Return [x, y] of the center of cell containing provided text 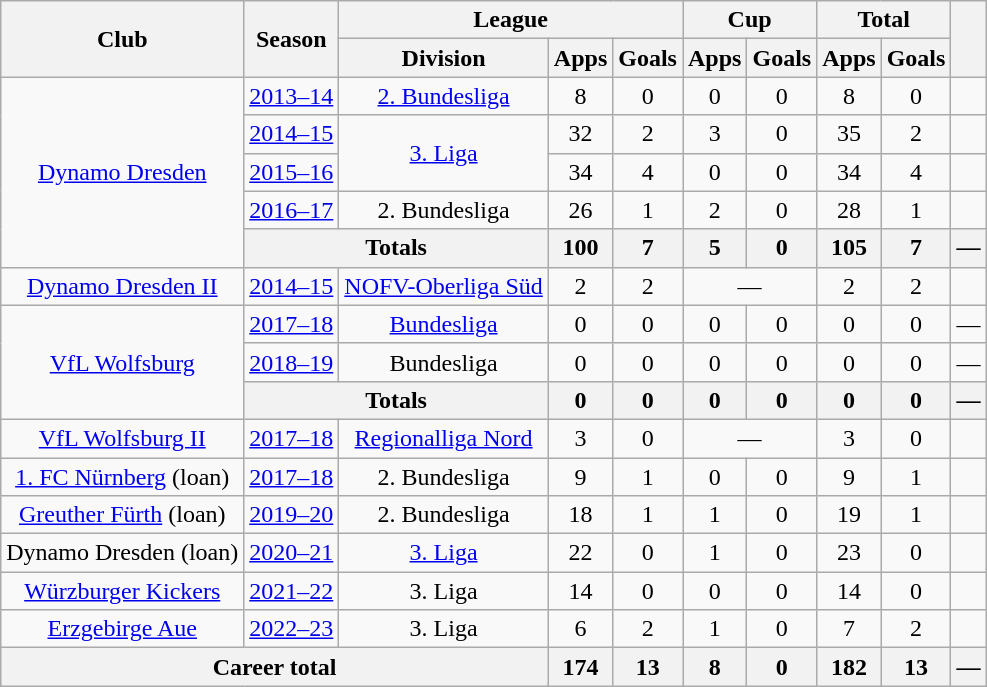
NOFV-Oberliga Süd [444, 286]
Club [122, 39]
VfL Wolfsburg II [122, 438]
100 [580, 248]
Erzgebirge Aue [122, 629]
28 [849, 210]
182 [849, 667]
18 [580, 515]
2018–19 [292, 362]
23 [849, 553]
Regionalliga Nord [444, 438]
174 [580, 667]
Division [444, 58]
League [511, 20]
105 [849, 248]
5 [714, 248]
35 [849, 134]
2019–20 [292, 515]
Greuther Fürth (loan) [122, 515]
1. FC Nürnberg (loan) [122, 477]
Dynamo Dresden [122, 172]
Cup [749, 20]
32 [580, 134]
Total [884, 20]
Dynamo Dresden II [122, 286]
2021–22 [292, 591]
Season [292, 39]
6 [580, 629]
VfL Wolfsburg [122, 362]
Career total [275, 667]
22 [580, 553]
2015–16 [292, 172]
2022–23 [292, 629]
Würzburger Kickers [122, 591]
19 [849, 515]
Dynamo Dresden (loan) [122, 553]
2013–14 [292, 96]
2016–17 [292, 210]
26 [580, 210]
2020–21 [292, 553]
